Detect which cell encompasses the target text, then output its (X, Y) center coordinate. 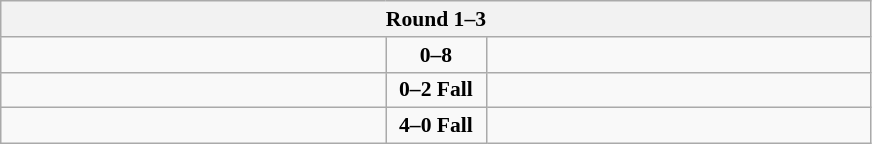
0–2 Fall (436, 90)
0–8 (436, 55)
Round 1–3 (436, 19)
4–0 Fall (436, 126)
